Find where the given text appears and provide that cell's center as (X, Y) coordinate. 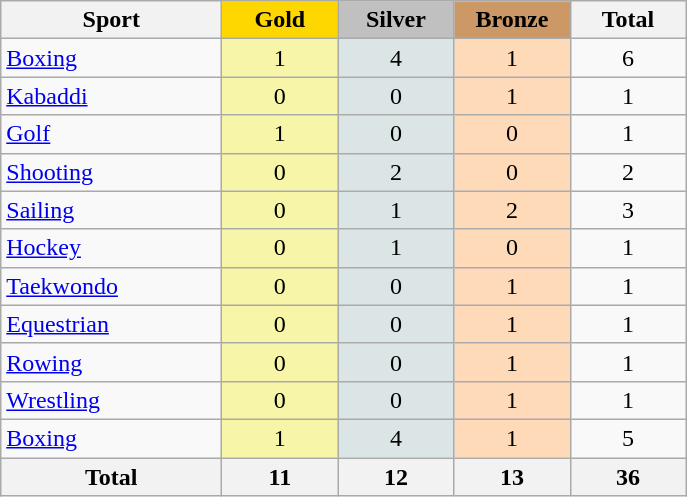
11 (280, 477)
Rowing (112, 362)
Shooting (112, 172)
Silver (396, 20)
Hockey (112, 248)
36 (628, 477)
13 (512, 477)
Sport (112, 20)
Kabaddi (112, 96)
Bronze (512, 20)
Sailing (112, 210)
5 (628, 438)
12 (396, 477)
3 (628, 210)
6 (628, 58)
Gold (280, 20)
Taekwondo (112, 286)
Golf (112, 134)
Equestrian (112, 324)
Wrestling (112, 400)
